Capture the cell that displays the provided text and extract its (x, y) central coordinate. 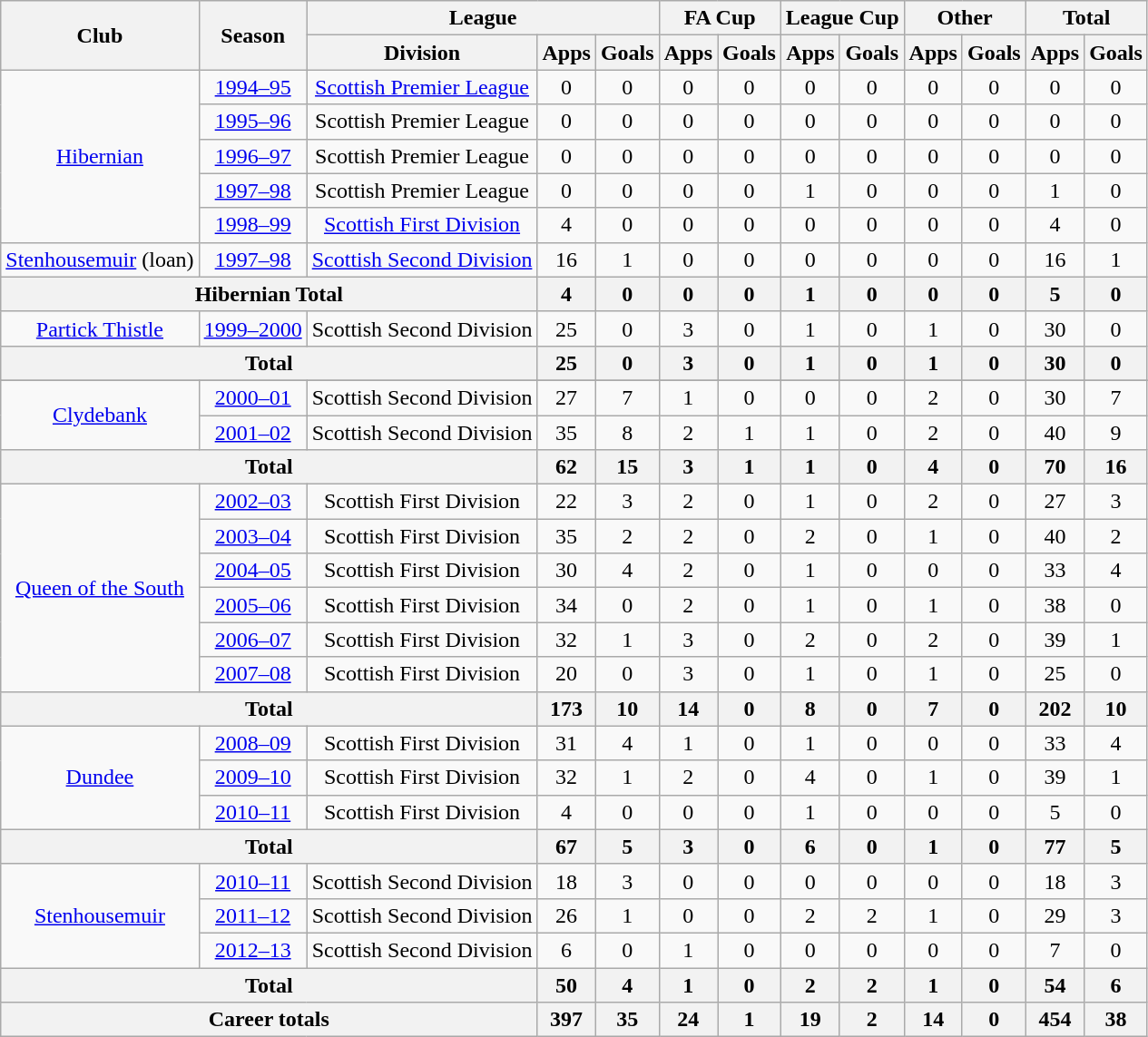
2007–08 (252, 674)
Career totals (269, 1020)
2002–03 (252, 502)
Club (100, 35)
Stenhousemuir (100, 915)
Dundee (100, 778)
Season (252, 35)
2008–09 (252, 743)
9 (1116, 433)
29 (1055, 915)
1999–2000 (252, 328)
Other (965, 18)
77 (1055, 846)
20 (566, 674)
Stenhousemuir (loan) (100, 259)
Queen of the South (100, 588)
1995–96 (252, 122)
454 (1055, 1020)
2011–12 (252, 915)
Hibernian (100, 156)
202 (1055, 709)
67 (566, 846)
26 (566, 915)
62 (566, 467)
1994–95 (252, 87)
Partick Thistle (100, 328)
2004–05 (252, 571)
2005–06 (252, 605)
2006–07 (252, 640)
2012–13 (252, 950)
397 (566, 1020)
2003–04 (252, 536)
2001–02 (252, 433)
1996–97 (252, 156)
League Cup (842, 18)
FA Cup (720, 18)
Division (422, 53)
Hibernian Total (269, 294)
34 (566, 605)
31 (566, 743)
70 (1055, 467)
173 (566, 709)
54 (1055, 984)
19 (809, 1020)
50 (566, 984)
1998–99 (252, 225)
2009–10 (252, 778)
22 (566, 502)
15 (627, 467)
League (483, 18)
Clydebank (100, 415)
24 (688, 1020)
2000–01 (252, 397)
